Identify which cell holds the provided text, then report its (x, y) central coordinate. 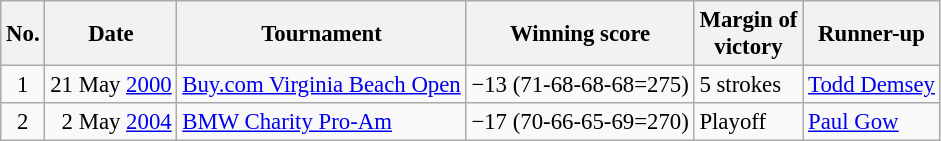
Playoff (748, 122)
Tournament (322, 34)
2 May 2004 (111, 122)
1 (23, 85)
Winning score (580, 34)
BMW Charity Pro-Am (322, 122)
21 May 2000 (111, 85)
−13 (71-68-68-68=275) (580, 85)
Margin ofvictory (748, 34)
Date (111, 34)
Buy.com Virginia Beach Open (322, 85)
2 (23, 122)
Runner-up (872, 34)
Todd Demsey (872, 85)
−17 (70-66-65-69=270) (580, 122)
No. (23, 34)
5 strokes (748, 85)
Paul Gow (872, 122)
